Extract the (X, Y) coordinate from the center of the cell holding the provided text.  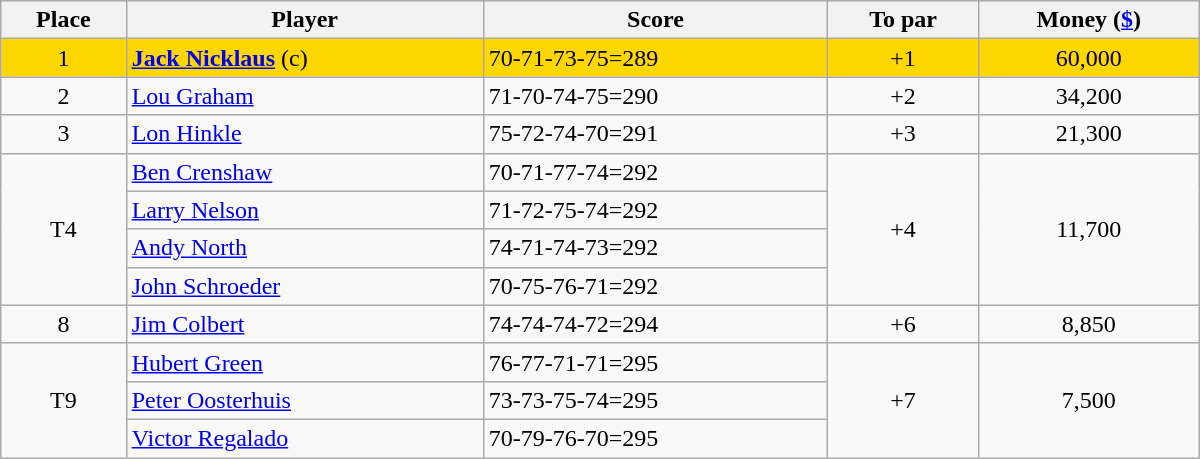
To par (904, 20)
34,200 (1088, 96)
Score (656, 20)
Lon Hinkle (304, 134)
Ben Crenshaw (304, 172)
73-73-75-74=295 (656, 400)
T9 (64, 400)
Money ($) (1088, 20)
Jack Nicklaus (c) (304, 58)
70-75-76-71=292 (656, 286)
Peter Oosterhuis (304, 400)
76-77-71-71=295 (656, 362)
+4 (904, 229)
7,500 (1088, 400)
T4 (64, 229)
70-71-77-74=292 (656, 172)
+3 (904, 134)
Jim Colbert (304, 324)
21,300 (1088, 134)
Victor Regalado (304, 438)
11,700 (1088, 229)
8 (64, 324)
Place (64, 20)
74-71-74-73=292 (656, 248)
71-72-75-74=292 (656, 210)
+1 (904, 58)
1 (64, 58)
60,000 (1088, 58)
+6 (904, 324)
70-71-73-75=289 (656, 58)
74-74-74-72=294 (656, 324)
75-72-74-70=291 (656, 134)
Larry Nelson (304, 210)
70-79-76-70=295 (656, 438)
Andy North (304, 248)
8,850 (1088, 324)
3 (64, 134)
+2 (904, 96)
Player (304, 20)
2 (64, 96)
+7 (904, 400)
71-70-74-75=290 (656, 96)
Lou Graham (304, 96)
Hubert Green (304, 362)
John Schroeder (304, 286)
